From the cell containing the given text, extract its center point as (x, y) coordinate. 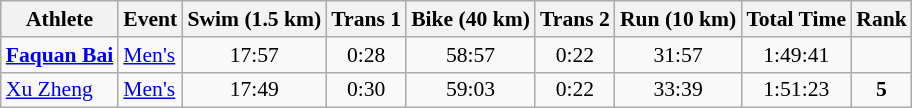
Rank (882, 19)
33:39 (678, 90)
59:03 (470, 90)
1:49:41 (796, 55)
Event (150, 19)
Swim (1.5 km) (254, 19)
Trans 2 (575, 19)
1:51:23 (796, 90)
Trans 1 (366, 19)
17:57 (254, 55)
Total Time (796, 19)
58:57 (470, 55)
0:28 (366, 55)
5 (882, 90)
Athlete (60, 19)
Bike (40 km) (470, 19)
Xu Zheng (60, 90)
Run (10 km) (678, 19)
Faquan Bai (60, 55)
17:49 (254, 90)
0:30 (366, 90)
31:57 (678, 55)
